Provide the [x, y] coordinate of the cell's center where the given text is located.  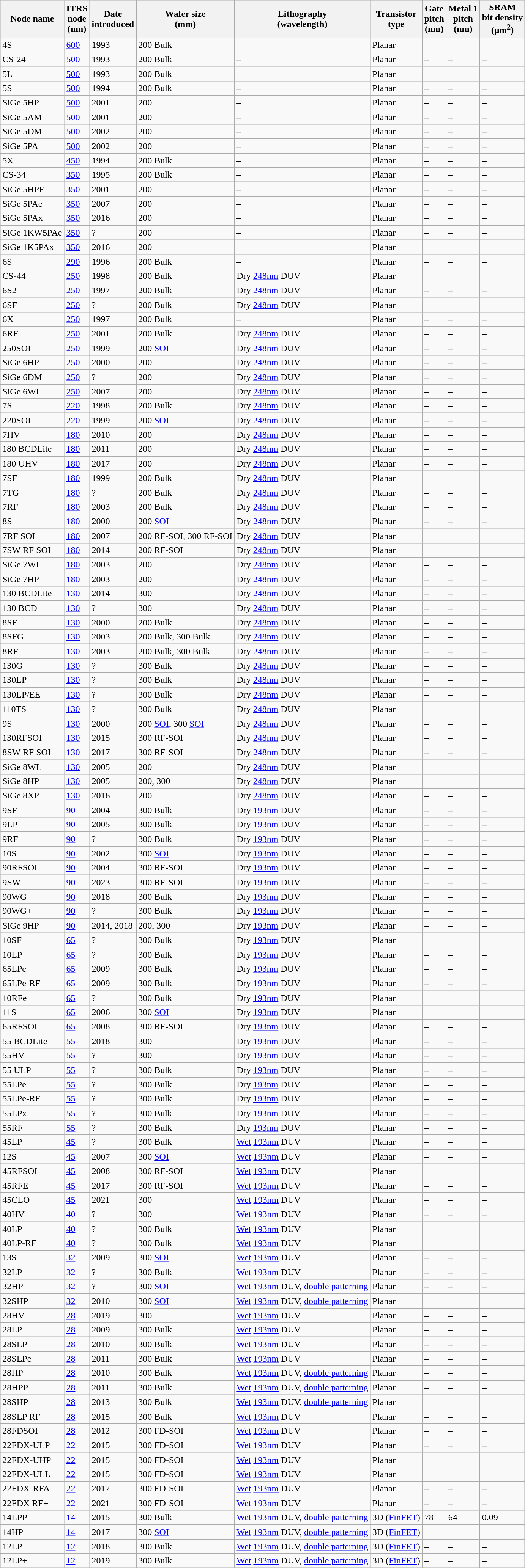
130LP/EE [32, 694]
55LPe [32, 1084]
65LPe [32, 969]
SiGe 5HP [32, 103]
6SF [32, 305]
8SF [32, 622]
SiGe 1KW5PAe [32, 233]
11S [32, 1012]
28FDSOI [32, 1431]
55 ULP [32, 1070]
22FDX-ULP [32, 1445]
28SLPe [32, 1359]
65RFSOI [32, 1027]
5L [32, 74]
SiGe 5PA [32, 146]
40LP [32, 1229]
9S [32, 723]
7SF [32, 478]
180 UHV [32, 463]
220SOI [32, 420]
90WG [32, 897]
10RFe [32, 998]
Dateintroduced [113, 19]
90RFSOI [32, 868]
SiGe 5PAe [32, 204]
65LPe-RF [32, 983]
CS-44 [32, 276]
10S [32, 853]
7SW RF SOI [32, 550]
CS-24 [32, 59]
SiGe 5PAx [32, 218]
SiGe 8WL [32, 767]
SRAMbit density(μm2) [502, 19]
SiGe 9HP [32, 925]
SiGe 5DM [32, 132]
64 [463, 1518]
22FDX-UHP [32, 1460]
9SF [32, 810]
6RF [32, 334]
2023 [113, 882]
Lithography(wavelength) [302, 19]
6X [32, 319]
6S2 [32, 290]
78 [434, 1518]
7HV [32, 435]
ITRSnode(nm) [77, 19]
6S [32, 261]
8S [32, 521]
55 BCDLite [32, 1041]
45RFSOI [32, 1171]
200 RF-SOI [185, 550]
2006 [113, 1012]
130 BCDLite [32, 594]
9RF [32, 839]
Metal 1pitch(nm) [463, 19]
130RFSOI [32, 738]
10SF [32, 940]
12S [32, 1156]
250SOI [32, 348]
110TS [32, 709]
28LP [32, 1330]
8RF [32, 651]
CS-34 [32, 175]
12LP [32, 1546]
Node name [32, 19]
7RF [32, 507]
13S [32, 1258]
130G [32, 666]
8SW RF SOI [32, 752]
600 [77, 45]
28HPP [32, 1387]
200 SOI, 300 SOI [185, 723]
28SLP [32, 1344]
8SFG [32, 637]
45CLO [32, 1200]
2013 [113, 1402]
9SW [32, 882]
45LP [32, 1142]
32SHP [32, 1301]
290 [77, 261]
28HP [32, 1373]
5S [32, 88]
1996 [113, 261]
1995 [113, 175]
Gatepitch(nm) [434, 19]
45RFE [32, 1185]
28HV [32, 1315]
22FDX RF+ [32, 1503]
28SLP RF [32, 1416]
40HV [32, 1214]
130LP [32, 680]
32LP [32, 1272]
200 RF-SOI, 300 RF-SOI [185, 536]
2012 [113, 1431]
10LP [32, 954]
SiGe 5AM [32, 117]
55RF [32, 1128]
22FDX-ULL [32, 1474]
7RF SOI [32, 536]
130 BCD [32, 608]
SiGe 7HP [32, 579]
SiGe 6WL [32, 391]
14LPP [32, 1518]
SiGe 6DM [32, 377]
SiGe 8XP [32, 796]
14HP [32, 1532]
32HP [32, 1287]
22FDX-RFA [32, 1489]
SiGe 1K5PAx [32, 247]
Wafer size(mm) [185, 19]
4S [32, 45]
450 [77, 160]
SiGe 7WL [32, 565]
SiGe 6HP [32, 363]
SiGe 8HP [32, 781]
90WG+ [32, 911]
9LP [32, 825]
7TG [32, 492]
Transistortype [396, 19]
SiGe 5HPE [32, 189]
7S [32, 406]
55LPx [32, 1113]
55HV [32, 1056]
2014, 2018 [113, 925]
40LP-RF [32, 1243]
28SHP [32, 1402]
55LPe-RF [32, 1099]
0.09 [502, 1518]
180 BCDLite [32, 449]
12LP+ [32, 1561]
5X [32, 160]
